Output the (x, y) coordinate of the center of the cell containing the given text.  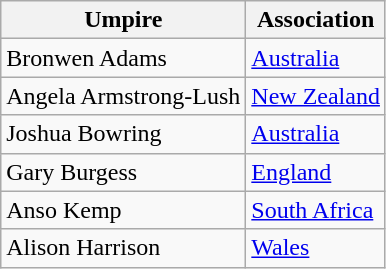
Alison Harrison (124, 248)
Gary Burgess (124, 172)
Anso Kemp (124, 210)
Angela Armstrong-Lush (124, 96)
South Africa (316, 210)
Association (316, 20)
Bronwen Adams (124, 58)
England (316, 172)
Joshua Bowring (124, 134)
New Zealand (316, 96)
Umpire (124, 20)
Wales (316, 248)
